Output the [x, y] coordinate of the center of the cell containing the given text.  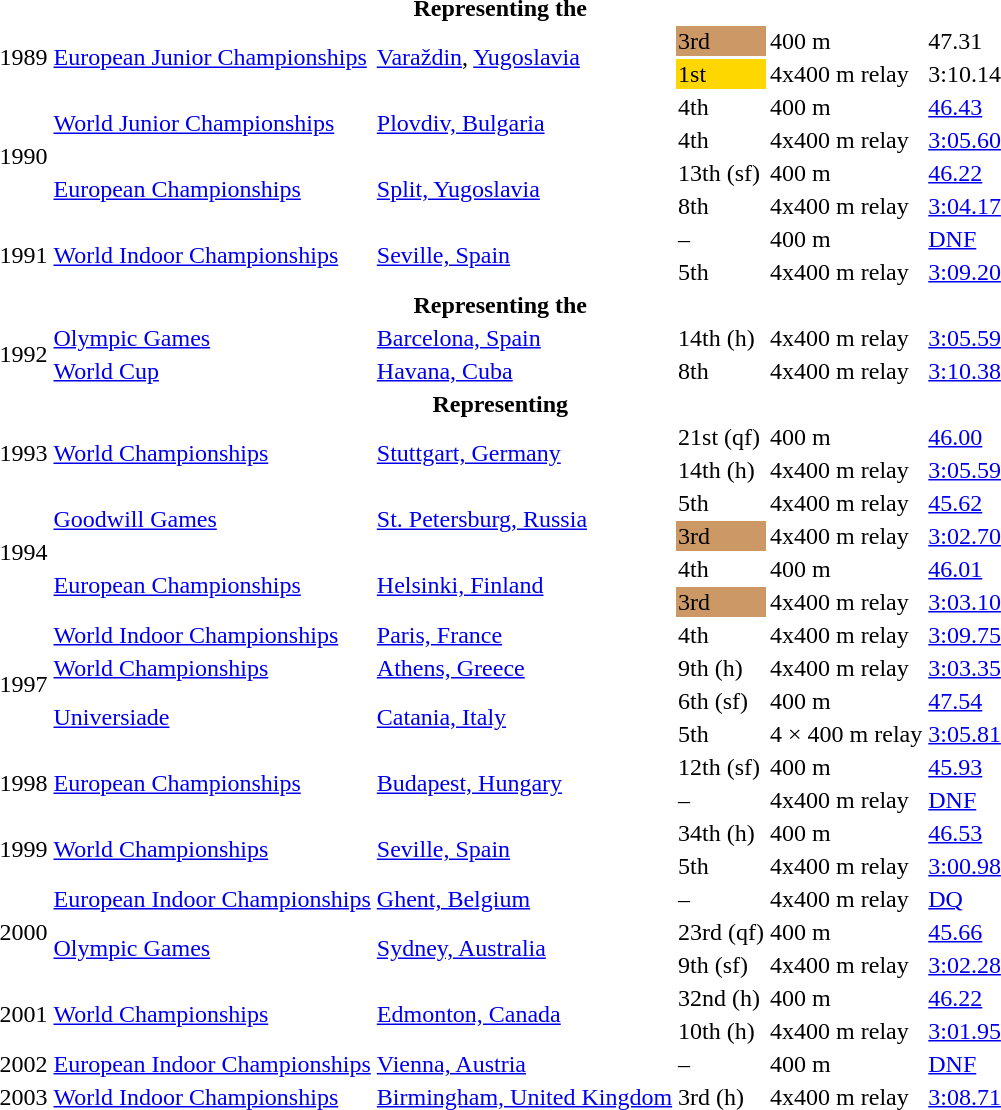
Budapest, Hungary [524, 784]
Paris, France [524, 635]
Vienna, Austria [524, 1064]
European Junior Championships [212, 58]
9th (sf) [722, 965]
23rd (qf) [722, 932]
World Junior Championships [212, 124]
Havana, Cuba [524, 371]
Edmonton, Canada [524, 1014]
Varaždin, Yugoslavia [524, 58]
Plovdiv, Bulgaria [524, 124]
12th (sf) [722, 767]
Athens, Greece [524, 668]
10th (h) [722, 1031]
9th (h) [722, 668]
Helsinki, Finland [524, 586]
Universiade [212, 718]
1st [722, 74]
World Cup [212, 371]
34th (h) [722, 833]
6th (sf) [722, 701]
4 × 400 m relay [846, 734]
21st (qf) [722, 437]
32nd (h) [722, 998]
Sydney, Australia [524, 948]
Barcelona, Spain [524, 338]
St. Petersburg, Russia [524, 520]
13th (sf) [722, 173]
Split, Yugoslavia [524, 190]
Catania, Italy [524, 718]
Goodwill Games [212, 520]
Ghent, Belgium [524, 899]
Stuttgart, Germany [524, 454]
